From the cell containing the given text, extract its center point as [x, y] coordinate. 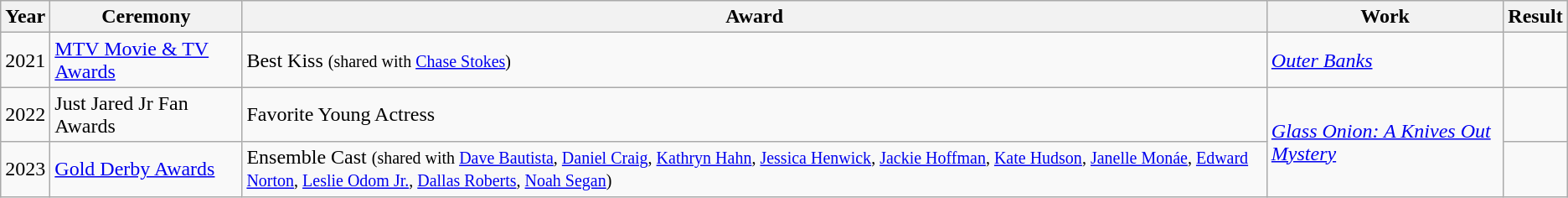
Just Jared Jr Fan Awards [146, 114]
Outer Banks [1385, 60]
Glass Onion: A Knives Out Mystery [1385, 142]
Award [754, 17]
Best Kiss (shared with Chase Stokes) [754, 60]
2022 [25, 114]
Gold Derby Awards [146, 169]
Result [1535, 17]
Favorite Young Actress [754, 114]
Work [1385, 17]
MTV Movie & TV Awards [146, 60]
Year [25, 17]
2021 [25, 60]
Ceremony [146, 17]
2023 [25, 169]
